Determine the [X, Y] coordinate at the center of the cell enclosing the given text.  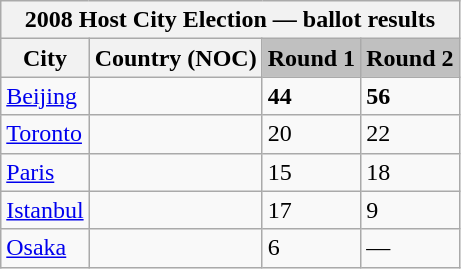
9 [410, 210]
Istanbul [45, 210]
20 [311, 134]
15 [311, 172]
56 [410, 96]
18 [410, 172]
Country (NOC) [176, 58]
Toronto [45, 134]
Paris [45, 172]
City [45, 58]
44 [311, 96]
Osaka [45, 248]
22 [410, 134]
Beijing [45, 96]
17 [311, 210]
6 [311, 248]
2008 Host City Election — ballot results [230, 20]
Round 2 [410, 58]
Round 1 [311, 58]
— [410, 248]
